Scan for the cell matching the given text and deliver its [x, y] coordinate at center. 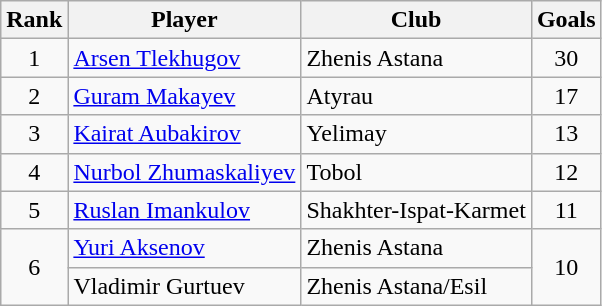
Zhenis Astana/Esil [416, 286]
Yuri Aksenov [184, 248]
4 [34, 172]
12 [566, 172]
1 [34, 58]
30 [566, 58]
Player [184, 20]
Nurbol Zhumaskaliyev [184, 172]
Rank [34, 20]
5 [34, 210]
17 [566, 96]
Arsen Tlekhugov [184, 58]
2 [34, 96]
6 [34, 267]
Club [416, 20]
Goals [566, 20]
11 [566, 210]
Shakhter-Ispat-Karmet [416, 210]
13 [566, 134]
Atyrau [416, 96]
Yelimay [416, 134]
3 [34, 134]
Guram Makayev [184, 96]
Tobol [416, 172]
Ruslan Imankulov [184, 210]
10 [566, 267]
Kairat Aubakirov [184, 134]
Vladimir Gurtuev [184, 286]
